Search for the cell housing the specified text and yield its [x, y] center coordinate. 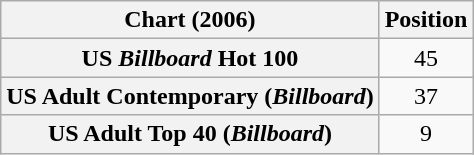
US Billboard Hot 100 [190, 58]
9 [426, 134]
US Adult Top 40 (Billboard) [190, 134]
Chart (2006) [190, 20]
US Adult Contemporary (Billboard) [190, 96]
45 [426, 58]
37 [426, 96]
Position [426, 20]
